For the text-containing cell, return its midpoint in (X, Y) coordinate format. 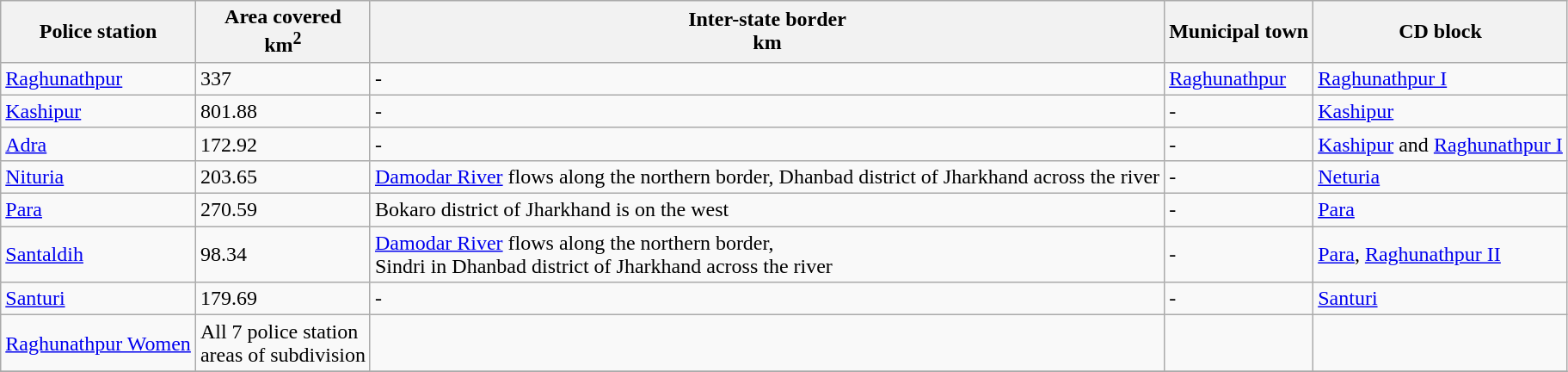
Adra (98, 144)
All 7 police station areas of subdivision (282, 343)
172.92 (282, 144)
Raghunathpur I (1441, 78)
337 (282, 78)
203.65 (282, 177)
Police station (98, 32)
Raghunathpur Women (98, 343)
179.69 (282, 299)
Inter-state borderkm (767, 32)
Neturia (1441, 177)
Bokaro district of Jharkhand is on the west (767, 210)
98.34 (282, 255)
Damodar River flows along the northern border,Sindri in Dhanbad district of Jharkhand across the river (767, 255)
Nituria (98, 177)
Area coveredkm2 (282, 32)
Municipal town (1239, 32)
Para, Raghunathpur II (1441, 255)
Kashipur and Raghunathpur I (1441, 144)
Damodar River flows along the northern border, Dhanbad district of Jharkhand across the river (767, 177)
CD block (1441, 32)
Santaldih (98, 255)
270.59 (282, 210)
801.88 (282, 111)
